For the text-containing cell, return its midpoint in (x, y) coordinate format. 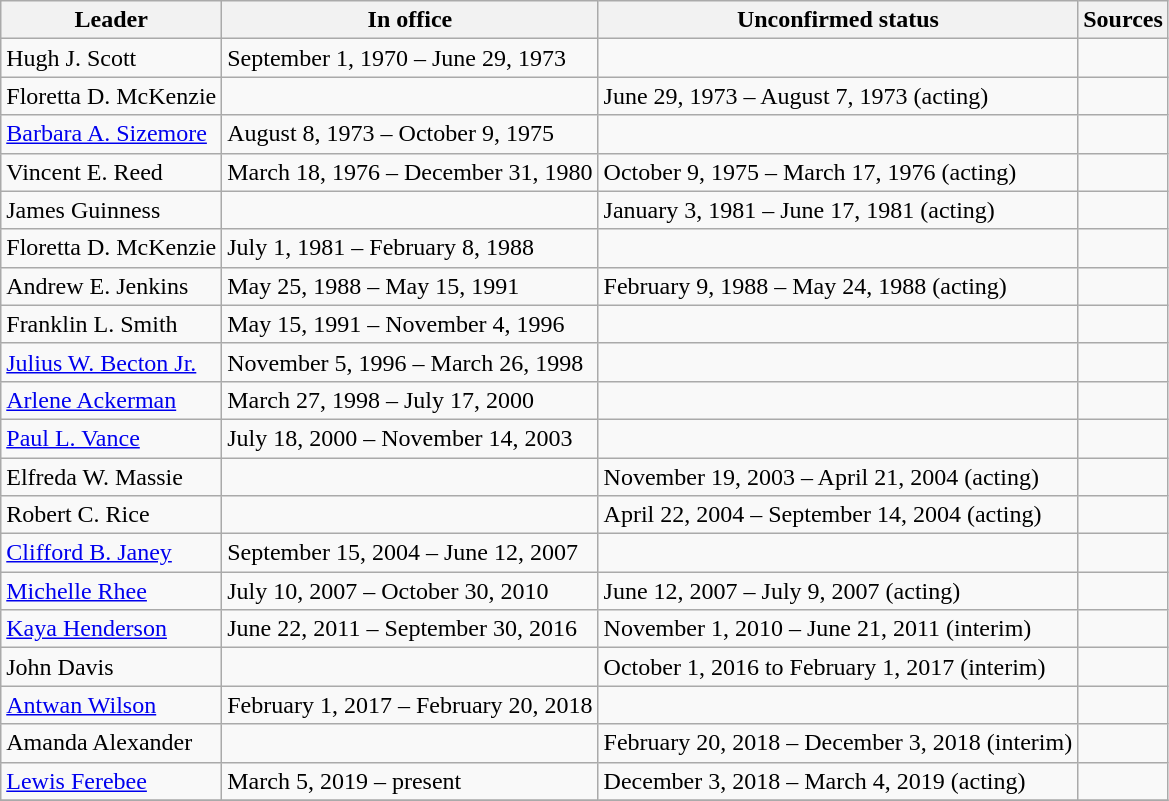
January 3, 1981 – June 17, 1981 (acting) (838, 210)
May 25, 1988 – May 15, 1991 (410, 286)
Hugh J. Scott (112, 58)
June 12, 2007 – July 9, 2007 (acting) (838, 591)
April 22, 2004 – September 14, 2004 (acting) (838, 515)
November 5, 1996 – March 26, 1998 (410, 362)
Lewis Ferebee (112, 781)
March 27, 1998 – July 17, 2000 (410, 400)
September 15, 2004 – June 12, 2007 (410, 553)
James Guinness (112, 210)
March 18, 1976 – December 31, 1980 (410, 172)
September 1, 1970 – June 29, 1973 (410, 58)
March 5, 2019 – present (410, 781)
June 22, 2011 – September 30, 2016 (410, 629)
October 1, 2016 to February 1, 2017 (interim) (838, 667)
Barbara A. Sizemore (112, 134)
Paul L. Vance (112, 438)
February 9, 1988 – May 24, 1988 (acting) (838, 286)
July 18, 2000 – November 14, 2003 (410, 438)
Clifford B. Janey (112, 553)
Unconfirmed status (838, 20)
August 8, 1973 – October 9, 1975 (410, 134)
October 9, 1975 – March 17, 1976 (acting) (838, 172)
Robert C. Rice (112, 515)
Sources (1124, 20)
July 1, 1981 – February 8, 1988 (410, 248)
Julius W. Becton Jr. (112, 362)
Kaya Henderson (112, 629)
In office (410, 20)
Elfreda W. Massie (112, 477)
May 15, 1991 – November 4, 1996 (410, 324)
February 20, 2018 – December 3, 2018 (interim) (838, 743)
Antwan Wilson (112, 705)
June 29, 1973 – August 7, 1973 (acting) (838, 96)
Amanda Alexander (112, 743)
Vincent E. Reed (112, 172)
Arlene Ackerman (112, 400)
Andrew E. Jenkins (112, 286)
Leader (112, 20)
Franklin L. Smith (112, 324)
July 10, 2007 – October 30, 2010 (410, 591)
Michelle Rhee (112, 591)
December 3, 2018 – March 4, 2019 (acting) (838, 781)
November 1, 2010 – June 21, 2011 (interim) (838, 629)
John Davis (112, 667)
November 19, 2003 – April 21, 2004 (acting) (838, 477)
February 1, 2017 – February 20, 2018 (410, 705)
